Determine the (X, Y) coordinate at the center of the cell enclosing the given text.  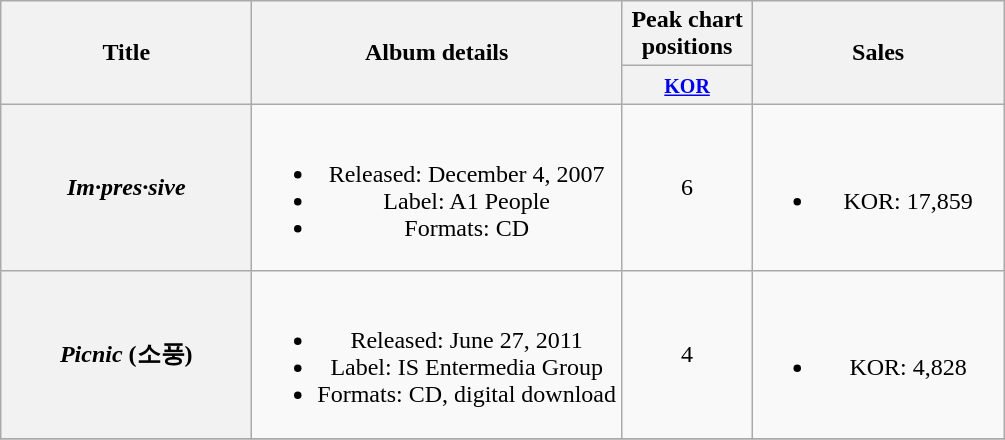
KOR: 17,859 (878, 188)
6 (688, 188)
4 (688, 354)
Im·pres·sive (126, 188)
Released: December 4, 2007Label: A1 PeopleFormats: CD (437, 188)
Sales (878, 52)
Album details (437, 52)
KOR (688, 85)
Title (126, 52)
Peak chart positions (688, 34)
Picnic (소풍) (126, 354)
Released: June 27, 2011Label: IS Entermedia GroupFormats: CD, digital download (437, 354)
KOR: 4,828 (878, 354)
